Identify which cell holds the provided text, then report its [X, Y] central coordinate. 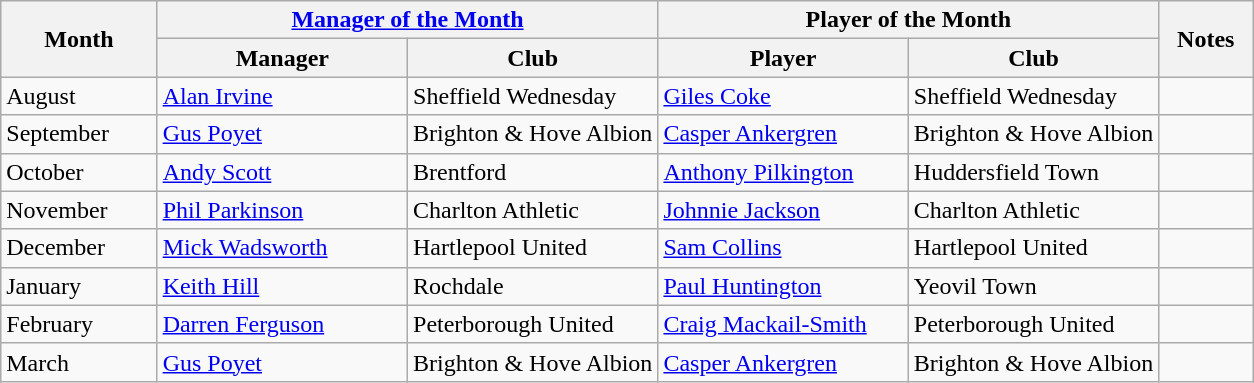
Rochdale [533, 286]
Craig Mackail-Smith [783, 324]
Huddersfield Town [1033, 172]
January [79, 286]
Manager of the Month [408, 20]
Alan Irvine [282, 96]
Player [783, 58]
November [79, 210]
Month [79, 39]
August [79, 96]
Keith Hill [282, 286]
February [79, 324]
Darren Ferguson [282, 324]
Player of the Month [908, 20]
Phil Parkinson [282, 210]
Sam Collins [783, 248]
Giles Coke [783, 96]
September [79, 134]
Manager [282, 58]
Mick Wadsworth [282, 248]
Andy Scott [282, 172]
Yeovil Town [1033, 286]
Notes [1206, 39]
Paul Huntington [783, 286]
Brentford [533, 172]
October [79, 172]
Anthony Pilkington [783, 172]
Johnnie Jackson [783, 210]
December [79, 248]
March [79, 362]
